Pinpoint the cell where the given text exists, returning its [x, y] midpoint coordinate. 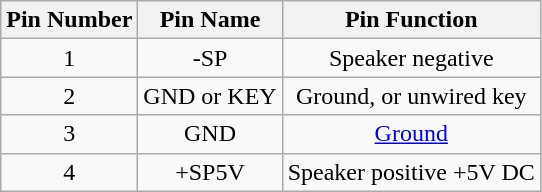
Ground [411, 134]
Pin Function [411, 20]
Speaker negative [411, 58]
3 [70, 134]
2 [70, 96]
1 [70, 58]
GND [210, 134]
Pin Number [70, 20]
4 [70, 172]
Ground, or unwired key [411, 96]
GND or KEY [210, 96]
Speaker positive +5V DC [411, 172]
Pin Name [210, 20]
-SP [210, 58]
+SP5V [210, 172]
